Extract the [x, y] coordinate from the center of the cell holding the provided text.  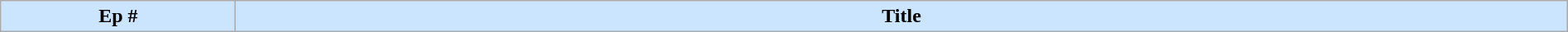
Ep # [118, 16]
Title [901, 16]
